Return the (X, Y) coordinate for the center point of the cell that contains the specified text.  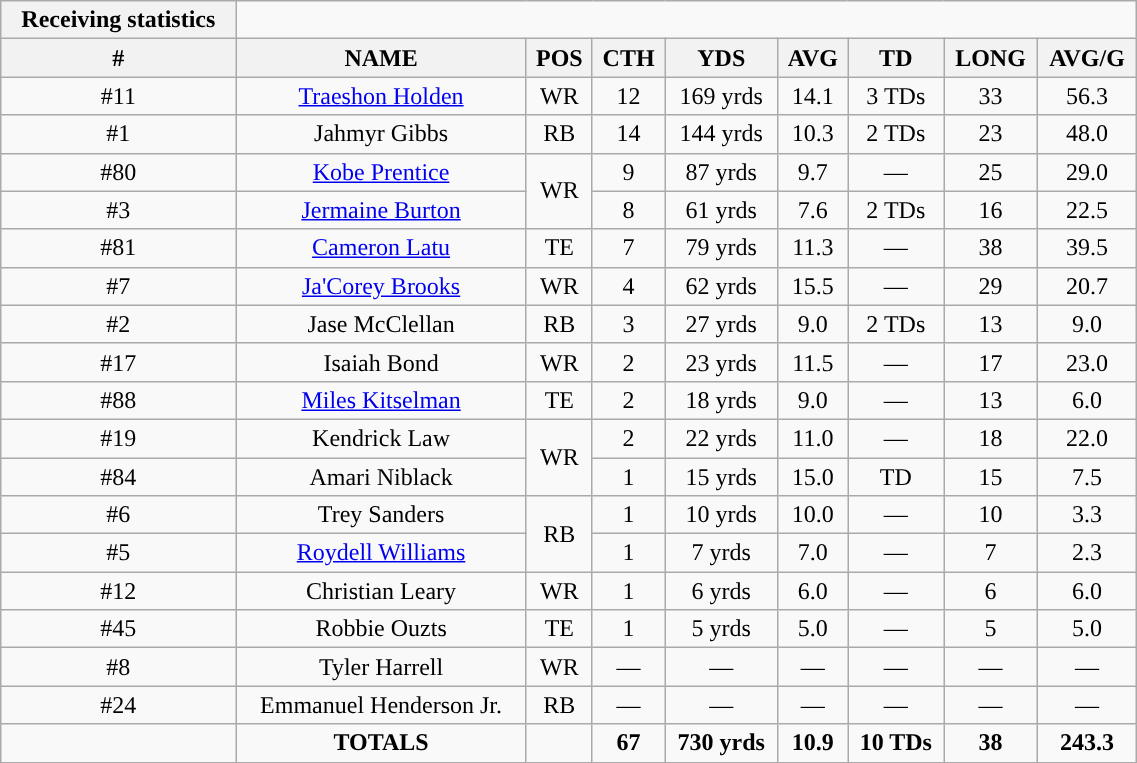
22.5 (1086, 210)
61 yrds (722, 210)
15.0 (813, 477)
39.5 (1086, 248)
10 yrds (722, 515)
Amari Niblack (381, 477)
18 (991, 438)
POS (559, 58)
#6 (118, 515)
144 yrds (722, 134)
AVG (813, 58)
Jahmyr Gibbs (381, 134)
16 (991, 210)
Ja'Corey Brooks (381, 286)
#2 (118, 324)
Jase McClellan (381, 324)
NAME (381, 58)
56.3 (1086, 96)
22.0 (1086, 438)
Tyler Harrell (381, 667)
#17 (118, 362)
22 yrds (722, 438)
7 yrds (722, 553)
3.3 (1086, 515)
#24 (118, 705)
Emmanuel Henderson Jr. (381, 705)
87 yrds (722, 172)
4 (628, 286)
#8 (118, 667)
Cameron Latu (381, 248)
10 TDs (896, 743)
#19 (118, 438)
Receiving statistics (118, 20)
Traeshon Holden (381, 96)
CTH (628, 58)
#7 (118, 286)
#12 (118, 591)
25 (991, 172)
23.0 (1086, 362)
33 (991, 96)
11.3 (813, 248)
#81 (118, 248)
Jermaine Burton (381, 210)
# (118, 58)
Roydell Williams (381, 553)
17 (991, 362)
11.0 (813, 438)
5 yrds (722, 629)
LONG (991, 58)
3 (628, 324)
15 (991, 477)
23 yrds (722, 362)
10.3 (813, 134)
2.3 (1086, 553)
10.0 (813, 515)
#84 (118, 477)
29.0 (1086, 172)
11.5 (813, 362)
#5 (118, 553)
Kobe Prentice (381, 172)
5 (991, 629)
Miles Kitselman (381, 400)
29 (991, 286)
12 (628, 96)
#80 (118, 172)
Trey Sanders (381, 515)
730 yrds (722, 743)
Christian Leary (381, 591)
AVG/G (1086, 58)
15.5 (813, 286)
169 yrds (722, 96)
20.7 (1086, 286)
8 (628, 210)
#11 (118, 96)
7.0 (813, 553)
79 yrds (722, 248)
14.1 (813, 96)
#1 (118, 134)
Isaiah Bond (381, 362)
Kendrick Law (381, 438)
9 (628, 172)
243.3 (1086, 743)
#88 (118, 400)
YDS (722, 58)
67 (628, 743)
9.7 (813, 172)
15 yrds (722, 477)
7.6 (813, 210)
TOTALS (381, 743)
10.9 (813, 743)
6 (991, 591)
62 yrds (722, 286)
3 TDs (896, 96)
18 yrds (722, 400)
14 (628, 134)
48.0 (1086, 134)
27 yrds (722, 324)
#3 (118, 210)
6 yrds (722, 591)
#45 (118, 629)
Robbie Ouzts (381, 629)
23 (991, 134)
10 (991, 515)
7.5 (1086, 477)
